Identify which cell holds the provided text, then report its (x, y) central coordinate. 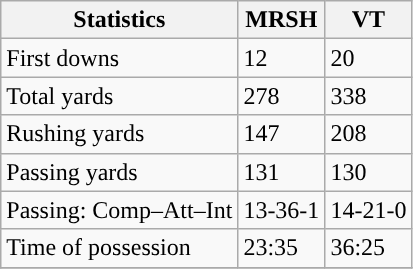
13-36-1 (282, 210)
14-21-0 (368, 210)
23:35 (282, 248)
131 (282, 172)
12 (282, 58)
First downs (120, 58)
Total yards (120, 96)
Statistics (120, 20)
36:25 (368, 248)
147 (282, 134)
Time of possession (120, 248)
Passing yards (120, 172)
VT (368, 20)
Passing: Comp–Att–Int (120, 210)
20 (368, 58)
278 (282, 96)
208 (368, 134)
MRSH (282, 20)
130 (368, 172)
338 (368, 96)
Rushing yards (120, 134)
